Output the (X, Y) coordinate of the center of the cell containing the given text.  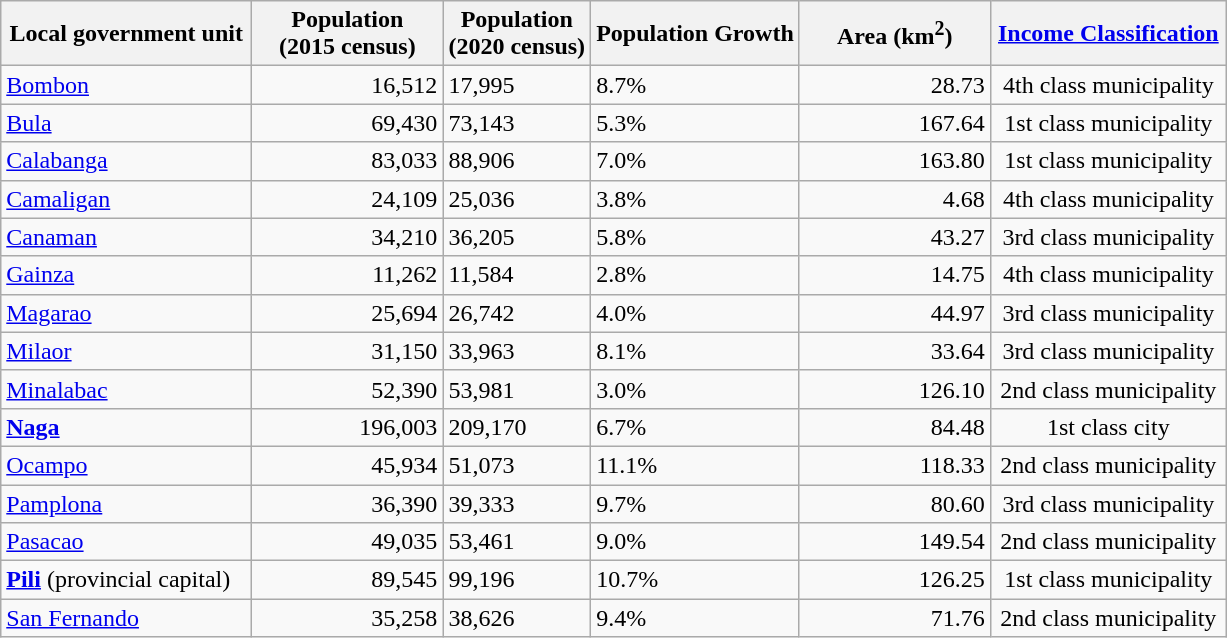
44.97 (894, 313)
4.0% (696, 313)
9.4% (696, 618)
San Fernando (126, 618)
126.25 (894, 580)
Area (km2) (894, 34)
53,981 (517, 389)
88,906 (517, 161)
73,143 (517, 123)
Bula (126, 123)
7.0% (696, 161)
35,258 (348, 618)
51,073 (517, 465)
52,390 (348, 389)
25,036 (517, 199)
Calabanga (126, 161)
38,626 (517, 618)
3.8% (696, 199)
71.76 (894, 618)
25,694 (348, 313)
Milaor (126, 351)
163.80 (894, 161)
8.1% (696, 351)
Gainza (126, 275)
Population Growth (696, 34)
5.3% (696, 123)
3.0% (696, 389)
Income Classification (1108, 34)
1st class city (1108, 427)
33.64 (894, 351)
4.68 (894, 199)
Magarao (126, 313)
99,196 (517, 580)
167.64 (894, 123)
149.54 (894, 542)
34,210 (348, 237)
39,333 (517, 503)
Ocampo (126, 465)
53,461 (517, 542)
Naga (126, 427)
Pili (provincial capital) (126, 580)
Population(2020 census) (517, 34)
9.7% (696, 503)
80.60 (894, 503)
2.8% (696, 275)
Camaligan (126, 199)
31,150 (348, 351)
17,995 (517, 85)
49,035 (348, 542)
69,430 (348, 123)
8.7% (696, 85)
Pamplona (126, 503)
Canaman (126, 237)
126.10 (894, 389)
16,512 (348, 85)
209,170 (517, 427)
36,390 (348, 503)
83,033 (348, 161)
33,963 (517, 351)
26,742 (517, 313)
11,584 (517, 275)
11,262 (348, 275)
Minalabac (126, 389)
24,109 (348, 199)
Local government unit (126, 34)
9.0% (696, 542)
5.8% (696, 237)
118.33 (894, 465)
10.7% (696, 580)
36,205 (517, 237)
28.73 (894, 85)
84.48 (894, 427)
14.75 (894, 275)
89,545 (348, 580)
Population(2015 census) (348, 34)
Pasacao (126, 542)
11.1% (696, 465)
Bombon (126, 85)
6.7% (696, 427)
45,934 (348, 465)
196,003 (348, 427)
43.27 (894, 237)
